Identify which cell holds the provided text, then report its [x, y] central coordinate. 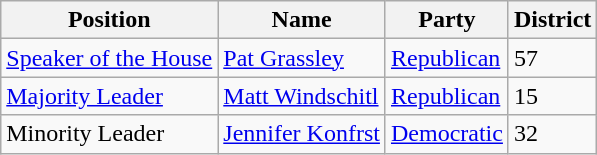
Party [446, 20]
Pat Grassley [302, 58]
Speaker of the House [110, 58]
Matt Windschitl [302, 96]
Majority Leader [110, 96]
Minority Leader [110, 134]
57 [552, 58]
Name [302, 20]
Jennifer Konfrst [302, 134]
32 [552, 134]
Position [110, 20]
15 [552, 96]
Democratic [446, 134]
District [552, 20]
